Determine the [X, Y] coordinate at the center of the cell enclosing the given text.  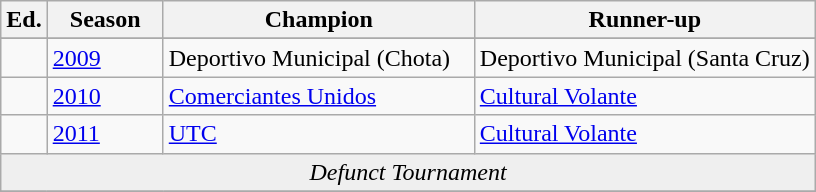
Runner-up [644, 20]
2009 [105, 58]
Season [105, 20]
Comerciantes Unidos [318, 96]
Champion [318, 20]
Deportivo Municipal (Santa Cruz) [644, 58]
Deportivo Municipal (Chota) [318, 58]
Defunct Tournament [408, 172]
UTC [318, 134]
2011 [105, 134]
2010 [105, 96]
Ed. [24, 20]
